Return [x, y] of the center of cell containing provided text 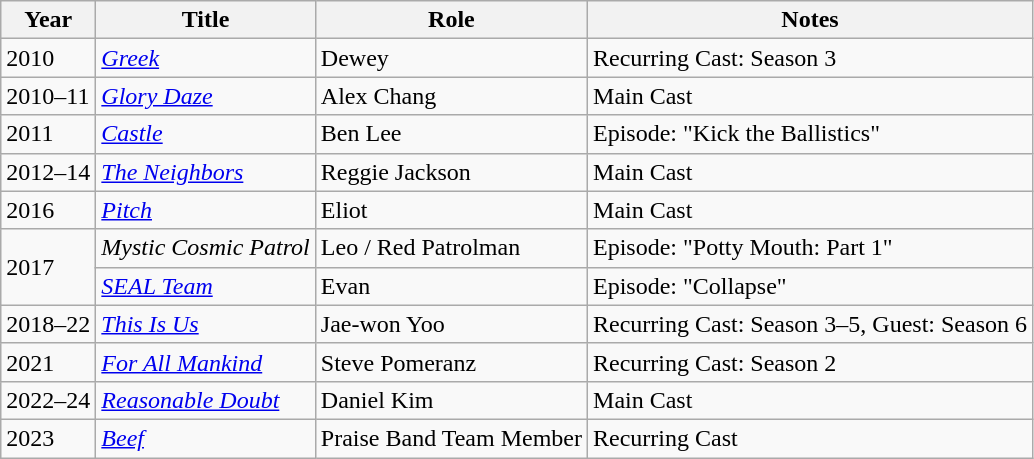
2022–24 [48, 400]
Jae-won Yoo [451, 324]
2016 [48, 210]
Ben Lee [451, 134]
Mystic Cosmic Patrol [206, 248]
Episode: "Potty Mouth: Part 1" [810, 248]
Dewey [451, 58]
Episode: "Kick the Ballistics" [810, 134]
Evan [451, 286]
Role [451, 20]
Reasonable Doubt [206, 400]
Pitch [206, 210]
2012–14 [48, 172]
Recurring Cast [810, 438]
2017 [48, 267]
Steve Pomeranz [451, 362]
Reggie Jackson [451, 172]
Recurring Cast: Season 2 [810, 362]
2018–22 [48, 324]
Notes [810, 20]
SEAL Team [206, 286]
The Neighbors [206, 172]
Greek [206, 58]
Alex Chang [451, 96]
Recurring Cast: Season 3 [810, 58]
Glory Daze [206, 96]
Beef [206, 438]
Title [206, 20]
Recurring Cast: Season 3–5, Guest: Season 6 [810, 324]
Year [48, 20]
2011 [48, 134]
Eliot [451, 210]
2010–11 [48, 96]
Castle [206, 134]
This Is Us [206, 324]
Daniel Kim [451, 400]
2023 [48, 438]
2021 [48, 362]
Episode: "Collapse" [810, 286]
Leo / Red Patrolman [451, 248]
2010 [48, 58]
For All Mankind [206, 362]
Praise Band Team Member [451, 438]
